Scan for the cell matching the given text and deliver its [X, Y] coordinate at center. 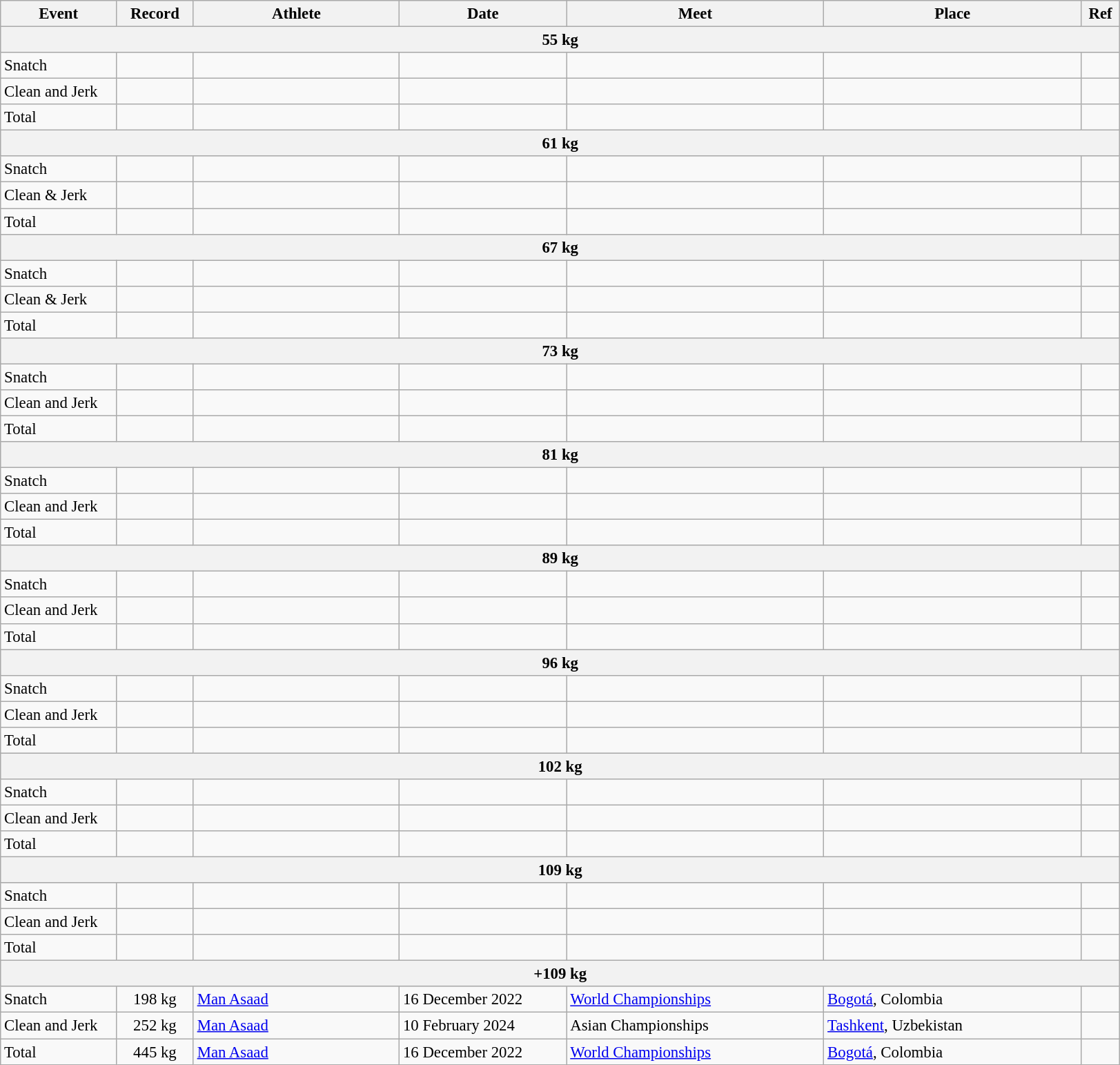
10 February 2024 [483, 1026]
81 kg [560, 455]
Asian Championships [696, 1026]
Athlete [296, 14]
73 kg [560, 351]
61 kg [560, 144]
102 kg [560, 766]
Meet [696, 14]
Date [483, 14]
55 kg [560, 40]
Event [59, 14]
89 kg [560, 558]
Ref [1101, 14]
Place [952, 14]
109 kg [560, 870]
67 kg [560, 247]
445 kg [155, 1052]
198 kg [155, 1000]
Tashkent, Uzbekistan [952, 1026]
Record [155, 14]
252 kg [155, 1026]
96 kg [560, 663]
+109 kg [560, 974]
